Search for the cell housing the specified text and yield its (x, y) center coordinate. 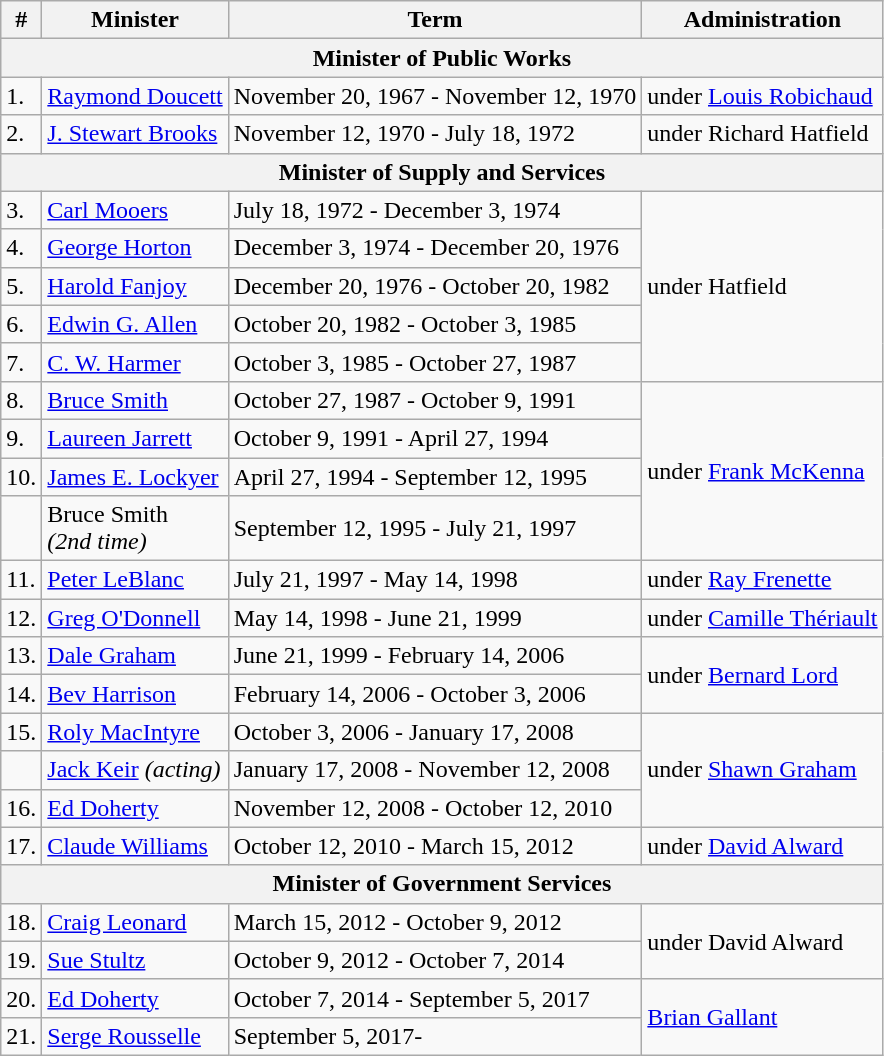
# (22, 20)
Jack Keir (acting) (135, 770)
January 17, 2008 - November 12, 2008 (435, 770)
Bev Harrison (135, 694)
18. (22, 922)
Edwin G. Allen (135, 324)
Term (435, 20)
under Bernard Lord (762, 675)
December 20, 1976 - October 20, 1982 (435, 286)
1. (22, 96)
Minister (135, 20)
March 15, 2012 - October 9, 2012 (435, 922)
12. (22, 618)
October 3, 2006 - January 17, 2008 (435, 732)
19. (22, 960)
September 5, 2017- (435, 1036)
July 21, 1997 - May 14, 1998 (435, 580)
Raymond Doucett (135, 96)
under Camille Thériault (762, 618)
April 27, 1994 - September 12, 1995 (435, 477)
Laureen Jarrett (135, 438)
Greg O'Donnell (135, 618)
4. (22, 248)
February 14, 2006 - October 3, 2006 (435, 694)
Harold Fanjoy (135, 286)
Roly MacIntyre (135, 732)
3. (22, 210)
October 20, 1982 - October 3, 1985 (435, 324)
9. (22, 438)
13. (22, 656)
May 14, 1998 - June 21, 1999 (435, 618)
September 12, 1995 - July 21, 1997 (435, 528)
Bruce Smith (2nd time) (135, 528)
Peter LeBlanc (135, 580)
October 7, 2014 - September 5, 2017 (435, 998)
14. (22, 694)
October 12, 2010 - March 15, 2012 (435, 846)
under Ray Frenette (762, 580)
16. (22, 808)
November 12, 1970 - July 18, 1972 (435, 134)
6. (22, 324)
James E. Lockyer (135, 477)
under Hatfield (762, 286)
July 18, 1972 - December 3, 1974 (435, 210)
7. (22, 362)
Carl Mooers (135, 210)
5. (22, 286)
Bruce Smith (135, 400)
Craig Leonard (135, 922)
October 3, 1985 - October 27, 1987 (435, 362)
C. W. Harmer (135, 362)
J. Stewart Brooks (135, 134)
October 9, 1991 - April 27, 1994 (435, 438)
November 12, 2008 - October 12, 2010 (435, 808)
Minister of Public Works (442, 58)
2. (22, 134)
Minister of Government Services (442, 884)
Minister of Supply and Services (442, 172)
20. (22, 998)
Administration (762, 20)
Brian Gallant (762, 1017)
under Louis Robichaud (762, 96)
November 20, 1967 - November 12, 1970 (435, 96)
June 21, 1999 - February 14, 2006 (435, 656)
October 9, 2012 - October 7, 2014 (435, 960)
10. (22, 477)
Serge Rousselle (135, 1036)
11. (22, 580)
21. (22, 1036)
15. (22, 732)
Dale Graham (135, 656)
Sue Stultz (135, 960)
December 3, 1974 - December 20, 1976 (435, 248)
George Horton (135, 248)
under Frank McKenna (762, 470)
Claude Williams (135, 846)
17. (22, 846)
October 27, 1987 - October 9, 1991 (435, 400)
under Richard Hatfield (762, 134)
8. (22, 400)
under Shawn Graham (762, 770)
